Identify which cell holds the provided text, then report its (x, y) central coordinate. 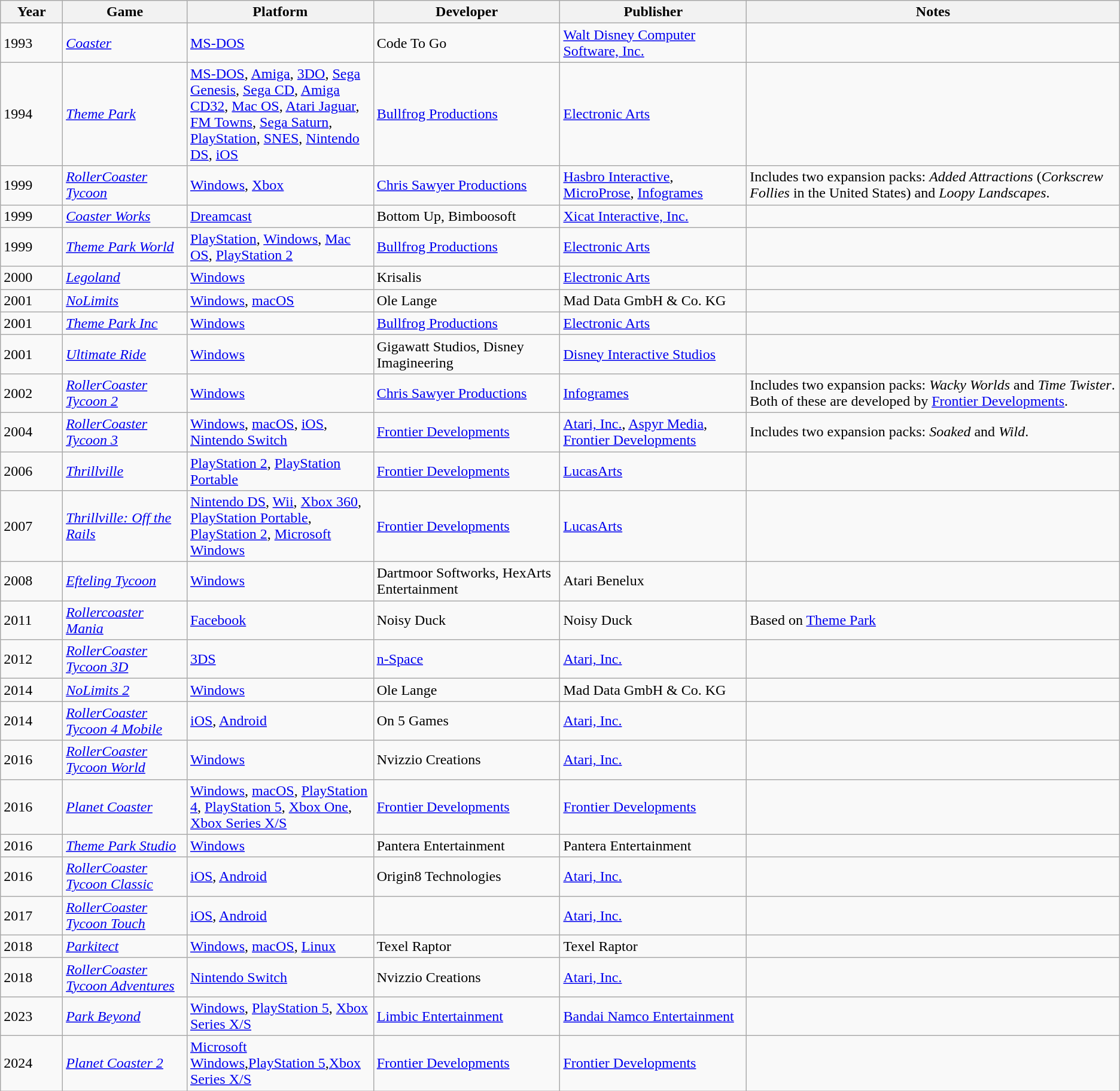
Parkitect (125, 946)
Disney Interactive Studios (653, 354)
Publisher (653, 12)
RollerCoaster Tycoon Classic (125, 876)
Planet Coaster 2 (125, 1063)
Theme Park World (125, 247)
Includes two expansion packs: Soaked and Wild. (933, 432)
Windows, macOS, Linux (280, 946)
Windows, macOS (280, 300)
3DS (280, 660)
2017 (32, 916)
Microsoft Windows,PlayStation 5,Xbox Series X/S (280, 1063)
n-Space (467, 660)
Limbic Entertainment (467, 1016)
2012 (32, 660)
Planet Coaster (125, 807)
2000 (32, 278)
2024 (32, 1063)
2007 (32, 527)
Legoland (125, 278)
2004 (32, 432)
On 5 Games (467, 721)
Theme Park (125, 114)
Dreamcast (280, 216)
Bandai Namco Entertainment (653, 1016)
MS-DOS, Amiga, 3DO, Sega Genesis, Sega CD, Amiga CD32, Mac OS, Atari Jaguar, FM Towns, Sega Saturn, PlayStation, SNES, Nintendo DS, iOS (280, 114)
RollerCoaster Tycoon Adventures (125, 977)
NoLimits 2 (125, 690)
2008 (32, 582)
Thrillville: Off the Rails (125, 527)
Atari Benelux (653, 582)
Gigawatt Studios, Disney Imagineering (467, 354)
Coaster Works (125, 216)
2023 (32, 1016)
RollerCoaster Tycoon World (125, 760)
Platform (280, 12)
PlayStation, Windows, Mac OS, PlayStation 2 (280, 247)
PlayStation 2, PlayStation Portable (280, 470)
RollerCoaster Tycoon Touch (125, 916)
Nintendo DS, Wii, Xbox 360, PlayStation Portable, PlayStation 2, Microsoft Windows (280, 527)
Code To Go (467, 43)
NoLimits (125, 300)
RollerCoaster Tycoon 3 (125, 432)
Hasbro Interactive, MicroProse, Infogrames (653, 186)
Park Beyond (125, 1016)
Includes two expansion packs: Wacky Worlds and Time Twister. Both of these are developed by Frontier Developments. (933, 393)
2006 (32, 470)
Game (125, 12)
Facebook (280, 620)
1993 (32, 43)
MS-DOS (280, 43)
Xicat Interactive, Inc. (653, 216)
Windows, macOS, iOS, Nintendo Switch (280, 432)
RollerCoaster Tycoon (125, 186)
Rollercoaster Mania (125, 620)
2011 (32, 620)
Includes two expansion packs: Added Attractions (Corkscrew Follies in the United States) and Loopy Landscapes. (933, 186)
Coaster (125, 43)
Developer (467, 12)
Ultimate Ride (125, 354)
Walt Disney Computer Software, Inc. (653, 43)
2002 (32, 393)
1994 (32, 114)
RollerCoaster Tycoon 2 (125, 393)
Theme Park Studio (125, 846)
Dartmoor Softworks, HexArts Entertainment (467, 582)
Nintendo Switch (280, 977)
Year (32, 12)
Bottom Up, Bimboosoft (467, 216)
Based on Theme Park (933, 620)
Krisalis (467, 278)
Atari, Inc., Aspyr Media, Frontier Developments (653, 432)
Thrillville (125, 470)
RollerCoaster Tycoon 4 Mobile (125, 721)
Windows, macOS, PlayStation 4, PlayStation 5, Xbox One, Xbox Series X/S (280, 807)
RollerCoaster Tycoon 3D (125, 660)
Efteling Tycoon (125, 582)
Notes (933, 12)
Infogrames (653, 393)
Windows, Xbox (280, 186)
Origin8 Technologies (467, 876)
Windows, PlayStation 5, Xbox Series X/S (280, 1016)
Theme Park Inc (125, 323)
